Scan for the cell matching the given text and deliver its (X, Y) coordinate at center. 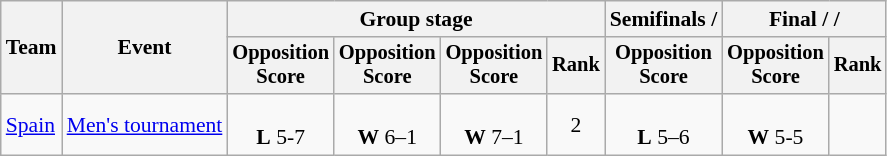
W 7–1 (494, 124)
Men's tournament (145, 124)
Semifinals / (664, 19)
Event (145, 48)
W 5-5 (776, 124)
Group stage (416, 19)
2 (576, 124)
Final / / (804, 19)
Spain (32, 124)
Team (32, 48)
L 5–6 (664, 124)
W 6–1 (388, 124)
L 5-7 (280, 124)
